Identify which cell holds the provided text, then report its [X, Y] central coordinate. 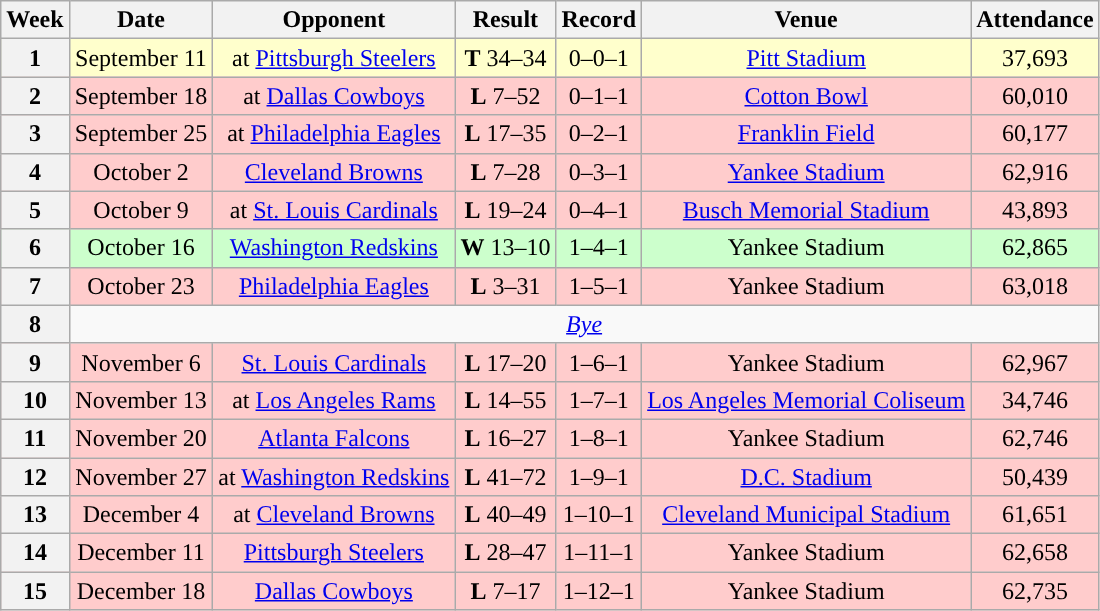
Cotton Bowl [806, 96]
1–10–1 [599, 515]
T 34–34 [506, 58]
37,693 [1035, 58]
Date [141, 20]
at Cleveland Browns [334, 515]
15 [35, 591]
at Dallas Cowboys [334, 96]
L 19–24 [506, 210]
November 13 [141, 400]
8 [35, 324]
62,746 [1035, 438]
11 [35, 438]
6 [35, 248]
60,177 [1035, 134]
December 18 [141, 591]
Attendance [1035, 20]
Franklin Field [806, 134]
Cleveland Municipal Stadium [806, 515]
Pittsburgh Steelers [334, 553]
at Washington Redskins [334, 477]
L 28–47 [506, 553]
October 16 [141, 248]
at St. Louis Cardinals [334, 210]
L 40–49 [506, 515]
62,865 [1035, 248]
1–9–1 [599, 477]
L 3–31 [506, 286]
13 [35, 515]
Atlanta Falcons [334, 438]
Cleveland Browns [334, 172]
7 [35, 286]
62,916 [1035, 172]
at Pittsburgh Steelers [334, 58]
Week [35, 20]
1–8–1 [599, 438]
Bye [584, 324]
0–1–1 [599, 96]
December 4 [141, 515]
0–0–1 [599, 58]
1 [35, 58]
Washington Redskins [334, 248]
L 7–52 [506, 96]
at Los Angeles Rams [334, 400]
December 11 [141, 553]
0–2–1 [599, 134]
Dallas Cowboys [334, 591]
1–6–1 [599, 362]
1–4–1 [599, 248]
1–12–1 [599, 591]
Opponent [334, 20]
W 13–10 [506, 248]
14 [35, 553]
61,651 [1035, 515]
November 20 [141, 438]
D.C. Stadium [806, 477]
62,967 [1035, 362]
October 2 [141, 172]
October 23 [141, 286]
L 14–55 [506, 400]
62,735 [1035, 591]
1–7–1 [599, 400]
60,010 [1035, 96]
Pitt Stadium [806, 58]
50,439 [1035, 477]
10 [35, 400]
L 17–35 [506, 134]
62,658 [1035, 553]
September 18 [141, 96]
63,018 [1035, 286]
1–5–1 [599, 286]
12 [35, 477]
November 27 [141, 477]
Busch Memorial Stadium [806, 210]
L 17–20 [506, 362]
Record [599, 20]
L 7–28 [506, 172]
43,893 [1035, 210]
0–3–1 [599, 172]
Venue [806, 20]
L 16–27 [506, 438]
L 41–72 [506, 477]
5 [35, 210]
L 7–17 [506, 591]
1–11–1 [599, 553]
34,746 [1035, 400]
Philadelphia Eagles [334, 286]
Result [506, 20]
9 [35, 362]
3 [35, 134]
September 25 [141, 134]
November 6 [141, 362]
2 [35, 96]
0–4–1 [599, 210]
September 11 [141, 58]
St. Louis Cardinals [334, 362]
4 [35, 172]
October 9 [141, 210]
at Philadelphia Eagles [334, 134]
Los Angeles Memorial Coliseum [806, 400]
